Scan for the cell matching the given text and deliver its [X, Y] coordinate at center. 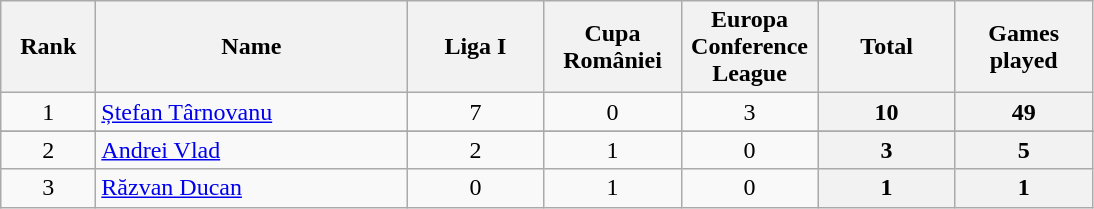
Games played [1024, 47]
Rank [48, 47]
Răzvan Ducan [252, 188]
Liga I [476, 47]
Cupa României [612, 47]
49 [1024, 112]
Ștefan Târnovanu [252, 112]
Total [886, 47]
10 [886, 112]
Andrei Vlad [252, 150]
Europa Conference League [750, 47]
Name [252, 47]
7 [476, 112]
5 [1024, 150]
